Scan for the cell matching the given text and deliver its (X, Y) coordinate at center. 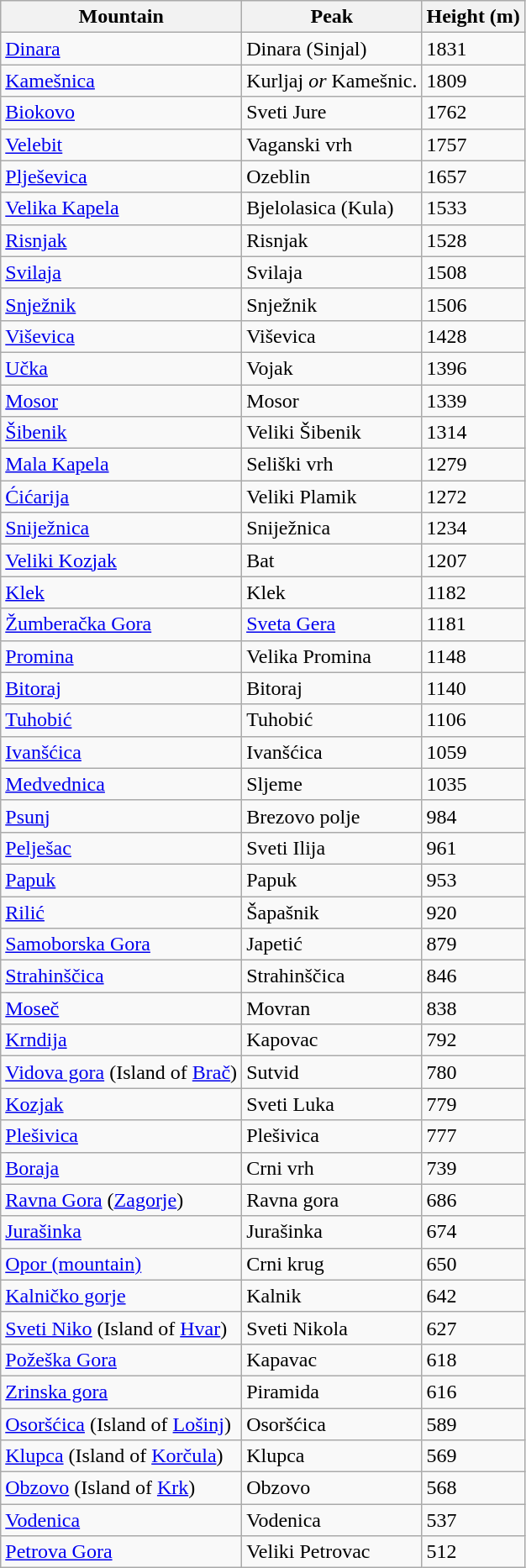
Velika Kapela (121, 208)
1831 (473, 49)
616 (473, 1392)
589 (473, 1424)
1272 (473, 497)
686 (473, 1200)
Sveti Ilija (332, 848)
780 (473, 1072)
1314 (473, 433)
Sveti Jure (332, 113)
1809 (473, 81)
1339 (473, 401)
Mala Kapela (121, 465)
Samoborska Gora (121, 944)
Kapovac (332, 1040)
953 (473, 880)
1428 (473, 336)
838 (473, 1008)
1533 (473, 208)
Ćićarija (121, 497)
Ravna Gora (Zagorje) (121, 1200)
Dinara (Sinjal) (332, 49)
Petrova Gora (121, 1552)
961 (473, 848)
Ozeblin (332, 176)
Velika Promina (332, 656)
Moseč (121, 1008)
1506 (473, 304)
1234 (473, 529)
Kalnik (332, 1296)
Brezovo polje (332, 816)
Vidova gora (Island of Brač) (121, 1072)
1396 (473, 368)
627 (473, 1328)
Peak (332, 17)
1657 (473, 176)
Vojak (332, 368)
Bat (332, 560)
1059 (473, 752)
Crni vrh (332, 1168)
Seliški vrh (332, 465)
Biokovo (121, 113)
Sveti Luka (332, 1104)
Sveti Nikola (332, 1328)
Ravna gora (332, 1200)
Crni krug (332, 1264)
618 (473, 1360)
Dinara (121, 49)
984 (473, 816)
Velebit (121, 145)
Height (m) (473, 17)
792 (473, 1040)
Veliki Šibenik (332, 433)
1035 (473, 784)
777 (473, 1136)
1762 (473, 113)
Sveti Niko (Island of Hvar) (121, 1328)
1106 (473, 720)
1279 (473, 465)
Kalničko gorje (121, 1296)
1181 (473, 624)
Piramida (332, 1392)
Klupca (Island of Korčula) (121, 1456)
Osoršćica (Island of Lošinj) (121, 1424)
Vaganski vrh (332, 145)
Šapašnik (332, 912)
Opor (mountain) (121, 1264)
Kozjak (121, 1104)
Pelješac (121, 848)
Kamešnica (121, 81)
Japetić (332, 944)
Sveta Gera (332, 624)
Veliki Plamik (332, 497)
Veliki Kozjak (121, 560)
Osoršćica (332, 1424)
650 (473, 1264)
846 (473, 976)
Požeška Gora (121, 1360)
Rilić (121, 912)
512 (473, 1552)
Žumberačka Gora (121, 624)
Bjelolasica (Kula) (332, 208)
879 (473, 944)
1508 (473, 272)
Promina (121, 656)
920 (473, 912)
642 (473, 1296)
537 (473, 1520)
779 (473, 1104)
Sutvid (332, 1072)
1148 (473, 656)
1140 (473, 688)
Plješevica (121, 176)
Krndija (121, 1040)
Zrinska gora (121, 1392)
Učka (121, 368)
Šibenik (121, 433)
Sljeme (332, 784)
Kurljaj or Kamešnic. (332, 81)
Medvednica (121, 784)
568 (473, 1488)
Mountain (121, 17)
569 (473, 1456)
674 (473, 1232)
Klupca (332, 1456)
Veliki Petrovac (332, 1552)
Boraja (121, 1168)
Movran (332, 1008)
Kapavac (332, 1360)
1757 (473, 145)
1182 (473, 592)
Obzovo (Island of Krk) (121, 1488)
739 (473, 1168)
Psunj (121, 816)
1528 (473, 240)
1207 (473, 560)
Obzovo (332, 1488)
